Provide the [x, y] coordinate of the cell's center where the given text is located.  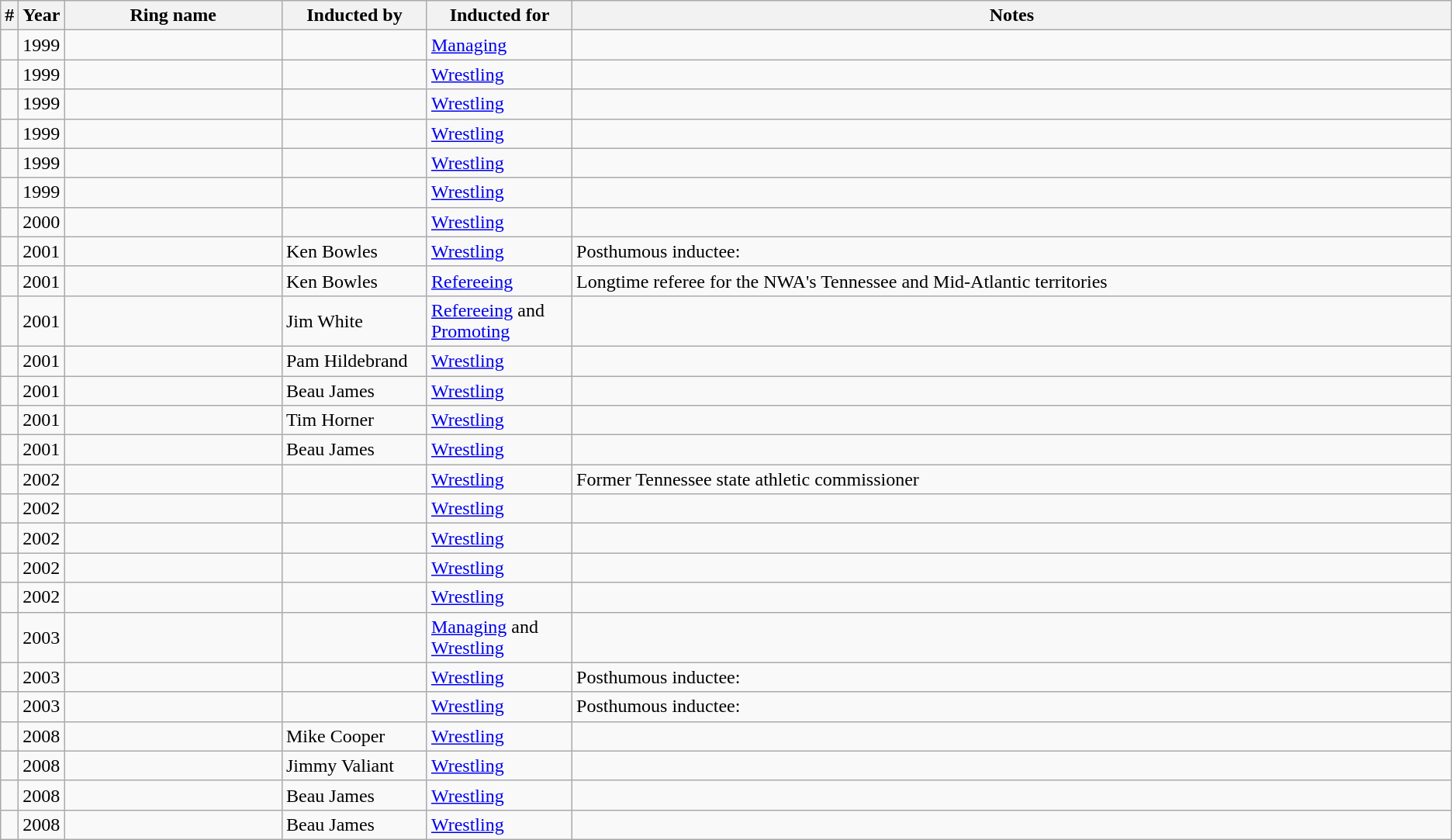
Inducted for [500, 16]
Mike Cooper [354, 736]
2000 [42, 222]
Pam Hildebrand [354, 361]
Year [42, 16]
Jim White [354, 321]
Former Tennessee state athletic commissioner [1012, 479]
# [9, 16]
Ring name [174, 16]
Inducted by [354, 16]
Tim Horner [354, 420]
Managing [500, 45]
Refereeing and Promoting [500, 321]
Refereeing [500, 281]
Notes [1012, 16]
Managing and Wrestling [500, 638]
Jimmy Valiant [354, 766]
Longtime referee for the NWA's Tennessee and Mid-Atlantic territories [1012, 281]
